Capture the cell that displays the provided text and extract its (x, y) central coordinate. 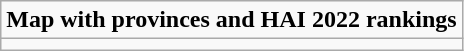
Map with provinces and HAI 2022 rankings (232, 20)
